Detect which cell encompasses the target text, then output its (x, y) center coordinate. 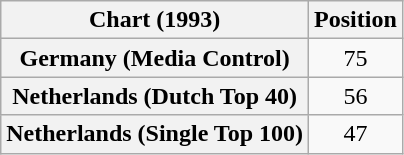
56 (356, 96)
Germany (Media Control) (155, 58)
47 (356, 134)
Position (356, 20)
75 (356, 58)
Netherlands (Dutch Top 40) (155, 96)
Chart (1993) (155, 20)
Netherlands (Single Top 100) (155, 134)
